Detect which cell encompasses the target text, then output its (X, Y) center coordinate. 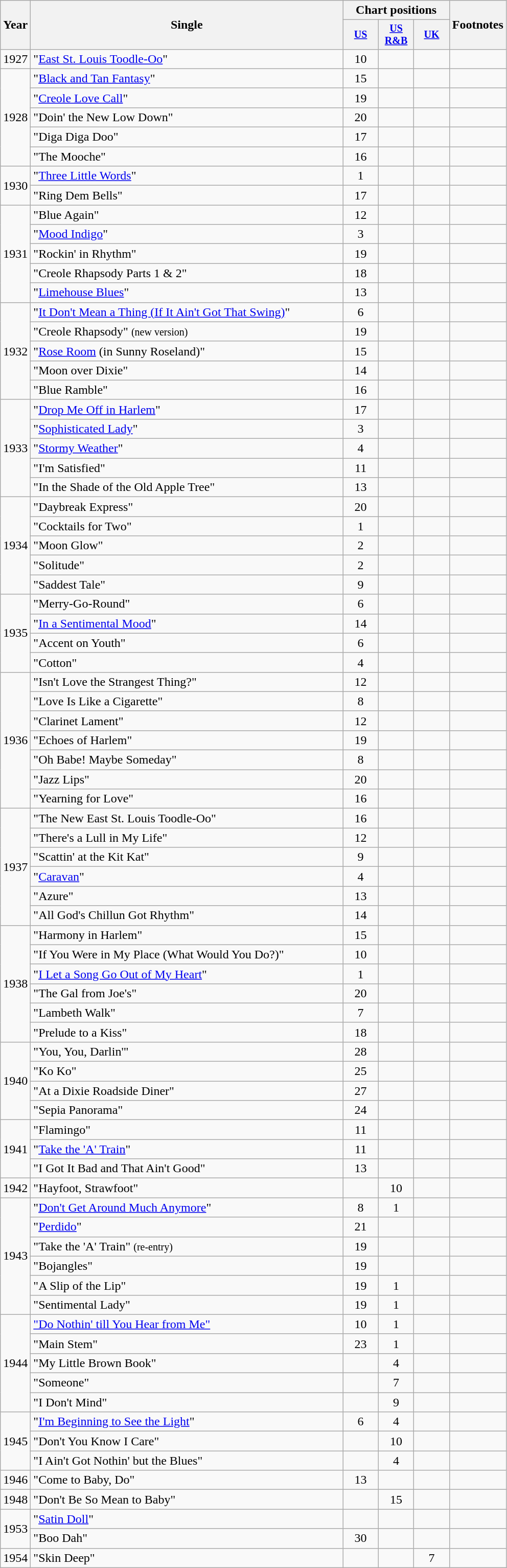
1937 (15, 867)
"Creole Rhapsody" (new version) (187, 331)
"Rose Room (in Sunny Roseland)" (187, 351)
Footnotes (477, 25)
24 (361, 1110)
"I Ain't Got Nothin' but the Blues" (187, 1461)
"The Gal from Joe's" (187, 993)
"Daybreak Express" (187, 507)
"I Got It Bad and That Ain't Good" (187, 1169)
"Creole Rhapsody Parts 1 & 2" (187, 273)
"Moon over Dixie" (187, 370)
"Satin Doll" (187, 1519)
"I'm Satisfied" (187, 468)
"I Don't Mind" (187, 1402)
1953 (15, 1529)
"Do Nothin' till You Hear from Me" (187, 1324)
"Perdido" (187, 1227)
1933 (15, 448)
"My Little Brown Book" (187, 1363)
"Moon Glow" (187, 546)
"Caravan" (187, 877)
"Prelude to a Kiss" (187, 1032)
"Don't Get Around Much Anymore" (187, 1207)
"Stormy Weather" (187, 449)
"Love Is Like a Cigarette" (187, 701)
1932 (15, 351)
"Merry-Go-Round" (187, 604)
"Sentimental Lady" (187, 1305)
23 (361, 1343)
"Drop Me Off in Harlem" (187, 409)
"Don't You Know I Care" (187, 1441)
1954 (15, 1558)
"Someone" (187, 1383)
"A Slip of the Lip" (187, 1285)
"Flamingo" (187, 1130)
"Take the 'A' Train" (187, 1149)
UK (431, 35)
"East St. Louis Toodle-Oo" (187, 59)
US (361, 35)
"It Don't Mean a Thing (If It Ain't Got That Swing)" (187, 312)
"Cocktails for Two" (187, 526)
"You, You, Darlin'" (187, 1051)
"Jazz Lips" (187, 779)
1940 (15, 1081)
"Solitude" (187, 565)
"Clarinet Lament" (187, 721)
"Azure" (187, 896)
1948 (15, 1499)
"Isn't Love the Strangest Thing?" (187, 682)
"At a Dixie Roadside Diner" (187, 1091)
"In a Sentimental Mood" (187, 623)
"Boo Dah" (187, 1538)
"Skin Deep" (187, 1558)
"Three Little Words" (187, 176)
"Cotton" (187, 662)
"Echoes of Harlem" (187, 740)
1931 (15, 254)
"All God's Chillun Got Rhythm" (187, 915)
"Blue Again" (187, 215)
"Black and Tan Fantasy" (187, 78)
"Ring Dem Bells" (187, 195)
"Saddest Tale" (187, 585)
"There's a Lull in My Life" (187, 838)
Chart positions (396, 10)
"Blue Ramble" (187, 390)
Single (187, 25)
1946 (15, 1480)
1927 (15, 59)
1945 (15, 1441)
"Limehouse Blues" (187, 293)
1943 (15, 1256)
"Ko Ko" (187, 1071)
"Hayfoot, Strawfoot" (187, 1188)
"The Mooche" (187, 156)
28 (361, 1051)
Year (15, 25)
"Take the 'A' Train" (re-entry) (187, 1246)
"Doin' the New Low Down" (187, 117)
1928 (15, 117)
"If You Were in My Place (What Would You Do?)" (187, 954)
27 (361, 1091)
"I'm Beginning to See the Light" (187, 1422)
"Scattin' at the Kit Kat" (187, 857)
"Main Stem" (187, 1343)
"The New East St. Louis Toodle-Oo" (187, 818)
"Diga Diga Doo" (187, 137)
25 (361, 1071)
1934 (15, 546)
"Accent on Youth" (187, 643)
1944 (15, 1363)
"Sophisticated Lady" (187, 429)
1930 (15, 186)
"Lambeth Walk" (187, 1013)
30 (361, 1538)
"Yearning for Love" (187, 799)
"Bojangles" (187, 1266)
1935 (15, 633)
"Come to Baby, Do" (187, 1480)
1942 (15, 1188)
"Harmony in Harlem" (187, 935)
USR&B (396, 35)
"Oh Babe! Maybe Someday" (187, 760)
"In the Shade of the Old Apple Tree" (187, 487)
21 (361, 1227)
"Rockin' in Rhythm" (187, 254)
"I Let a Song Go Out of My Heart" (187, 974)
1938 (15, 983)
"Don't Be So Mean to Baby" (187, 1499)
"Creole Love Call" (187, 98)
"Sepia Panorama" (187, 1110)
"Mood Indigo" (187, 234)
1936 (15, 740)
1941 (15, 1149)
